Output the (X, Y) coordinate of the center of the cell containing the given text.  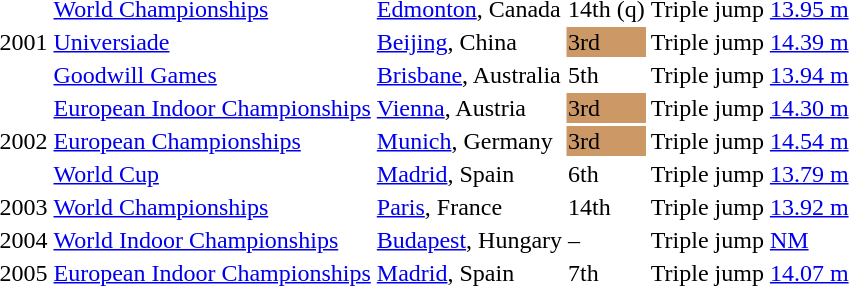
Munich, Germany (469, 141)
European Indoor Championships (212, 108)
World Indoor Championships (212, 240)
World Championships (212, 207)
European Championships (212, 141)
Budapest, Hungary (469, 240)
Vienna, Austria (469, 108)
5th (607, 75)
– (607, 240)
6th (607, 174)
World Cup (212, 174)
Brisbane, Australia (469, 75)
Goodwill Games (212, 75)
Beijing, China (469, 42)
14th (607, 207)
Madrid, Spain (469, 174)
Universiade (212, 42)
Paris, France (469, 207)
